Identify which cell holds the provided text, then report its [X, Y] central coordinate. 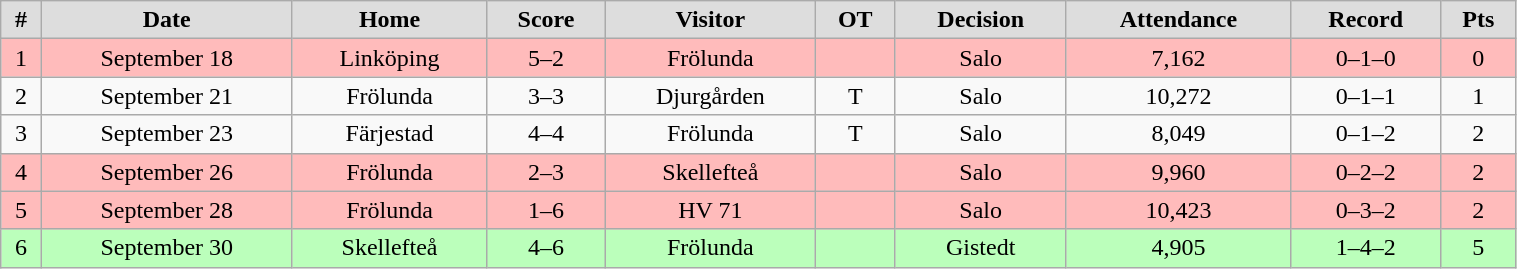
September 18 [166, 58]
Score [546, 20]
Home [389, 20]
4 [21, 172]
1–6 [546, 210]
OT [855, 20]
4,905 [1178, 248]
Visitor [710, 20]
8,049 [1178, 134]
0–1–2 [1366, 134]
Pts [1478, 20]
7,162 [1178, 58]
Decision [980, 20]
6 [21, 248]
Date [166, 20]
10,272 [1178, 96]
Linköping [389, 58]
Färjestad [389, 134]
0–2–2 [1366, 172]
Record [1366, 20]
September 28 [166, 210]
0–3–2 [1366, 210]
September 30 [166, 248]
3 [21, 134]
Gistedt [980, 248]
0–1–1 [1366, 96]
1–4–2 [1366, 248]
# [21, 20]
10,423 [1178, 210]
5–2 [546, 58]
Attendance [1178, 20]
September 23 [166, 134]
9,960 [1178, 172]
2–3 [546, 172]
0–1–0 [1366, 58]
4–6 [546, 248]
3–3 [546, 96]
September 21 [166, 96]
HV 71 [710, 210]
September 26 [166, 172]
0 [1478, 58]
Djurgården [710, 96]
4–4 [546, 134]
